From the cell containing the given text, extract its center point as [X, Y] coordinate. 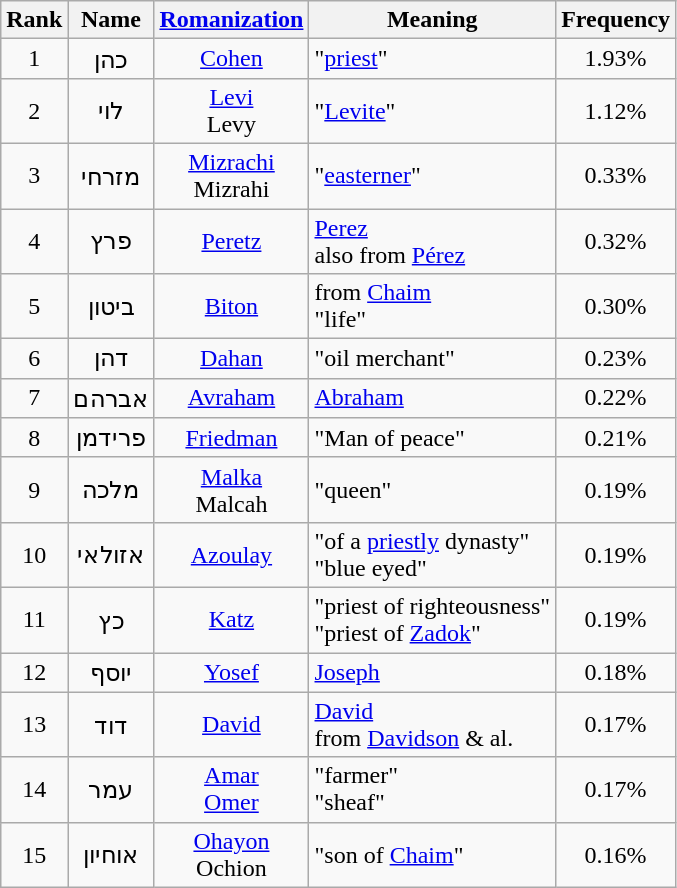
David [232, 724]
12 [34, 672]
0.21% [616, 438]
Dahan [232, 359]
9 [34, 490]
0.18% [616, 672]
דהן [111, 359]
15 [34, 854]
4 [34, 240]
Perez also from Pérez [432, 240]
2 [34, 110]
ביטון [111, 306]
דוד [111, 724]
AmarOmer [232, 790]
כץ [111, 620]
מלכה [111, 490]
מזרחי [111, 176]
Yosef [232, 672]
Katz [232, 620]
Romanization [232, 20]
אזולאי [111, 554]
6 [34, 359]
7 [34, 398]
0.33% [616, 176]
1 [34, 59]
13 [34, 724]
LeviLevy [232, 110]
Joseph [432, 672]
Davidfrom Davidson & al. [432, 724]
Meaning [432, 20]
Cohen [232, 59]
8 [34, 438]
Azoulay [232, 554]
1.93% [616, 59]
Abraham [432, 398]
11 [34, 620]
Friedman [232, 438]
כהן [111, 59]
"oil merchant" [432, 359]
OhayonOchion [232, 854]
MalkaMalcah [232, 490]
3 [34, 176]
from Chaim"life" [432, 306]
אוחיון [111, 854]
עמר [111, 790]
פרץ [111, 240]
"Levite" [432, 110]
14 [34, 790]
10 [34, 554]
Avraham [232, 398]
יוסף [111, 672]
0.22% [616, 398]
אברהם [111, 398]
MizrachiMizrahi [232, 176]
0.16% [616, 854]
לוי [111, 110]
Biton [232, 306]
Peretz [232, 240]
"Man of peace" [432, 438]
"son of Chaim" [432, 854]
"queen" [432, 490]
Frequency [616, 20]
0.23% [616, 359]
Rank [34, 20]
Name [111, 20]
0.32% [616, 240]
1.12% [616, 110]
"farmer""sheaf" [432, 790]
0.30% [616, 306]
"easterner" [432, 176]
5 [34, 306]
"priest" [432, 59]
"of a priestly dynasty""blue eyed" [432, 554]
"priest of righteousness""priest of Zadok" [432, 620]
פרידמן [111, 438]
